Pinpoint the cell where the given text exists, returning its (X, Y) midpoint coordinate. 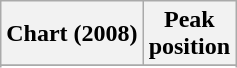
Chart (2008) (72, 34)
Peakposition (189, 34)
